Return the (X, Y) coordinate for the center point of the cell that contains the specified text.  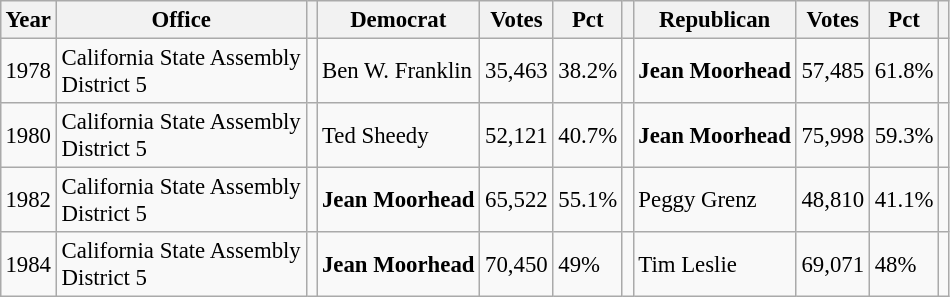
59.3% (904, 136)
1984 (28, 264)
41.1% (904, 200)
40.7% (588, 136)
38.2% (588, 70)
65,522 (516, 200)
1980 (28, 136)
Ben W. Franklin (398, 70)
48% (904, 264)
1982 (28, 200)
52,121 (516, 136)
49% (588, 264)
Office (181, 20)
Ted Sheedy (398, 136)
55.1% (588, 200)
Tim Leslie (714, 264)
35,463 (516, 70)
Democrat (398, 20)
69,071 (832, 264)
57,485 (832, 70)
1978 (28, 70)
75,998 (832, 136)
Year (28, 20)
70,450 (516, 264)
Republican (714, 20)
48,810 (832, 200)
Peggy Grenz (714, 200)
61.8% (904, 70)
